Pinpoint the cell where the given text exists, returning its [X, Y] midpoint coordinate. 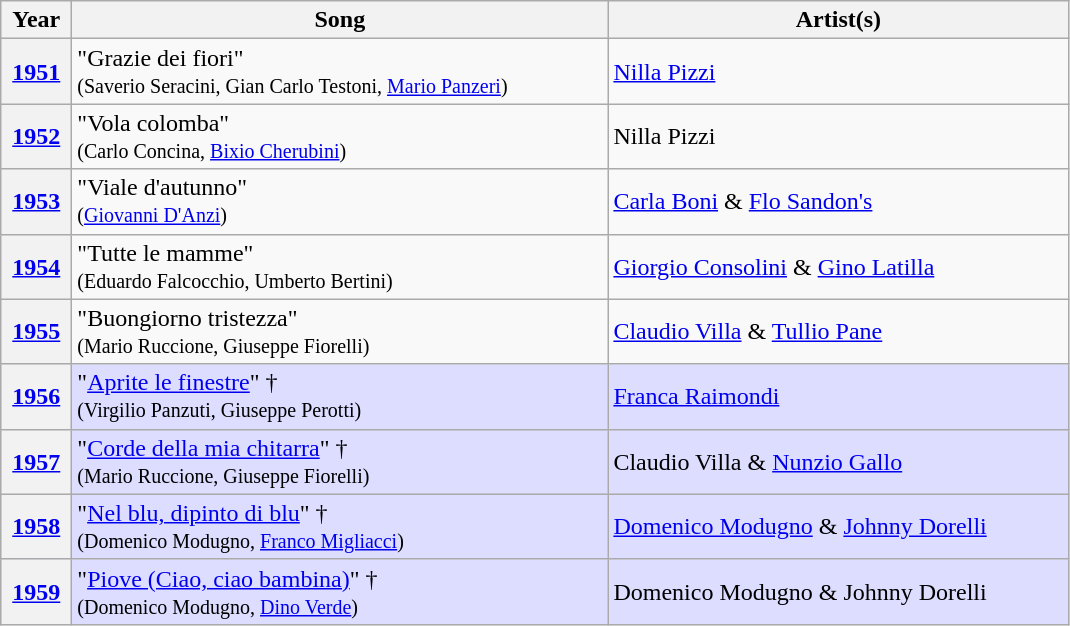
Artist(s) [838, 20]
1954 [36, 266]
1955 [36, 332]
Franca Raimondi [838, 396]
"Grazie dei fiori"(Saverio Seracini, Gian Carlo Testoni, Mario Panzeri) [340, 72]
"Buongiorno tristezza"(Mario Ruccione, Giuseppe Fiorelli) [340, 332]
"Tutte le mamme"(Eduardo Falcocchio, Umberto Bertini) [340, 266]
Giorgio Consolini & Gino Latilla [838, 266]
1953 [36, 202]
1952 [36, 136]
1951 [36, 72]
"Aprite le finestre" †(Virgilio Panzuti, Giuseppe Perotti) [340, 396]
"Viale d'autunno"(Giovanni D'Anzi) [340, 202]
1958 [36, 526]
"Corde della mia chitarra" †(Mario Ruccione, Giuseppe Fiorelli) [340, 462]
1957 [36, 462]
"Vola colomba"(Carlo Concina, Bixio Cherubini) [340, 136]
Song [340, 20]
1959 [36, 592]
1956 [36, 396]
"Piove (Ciao, ciao bambina)" †(Domenico Modugno, Dino Verde) [340, 592]
Claudio Villa & Tullio Pane [838, 332]
Claudio Villa & Nunzio Gallo [838, 462]
Year [36, 20]
"Nel blu, dipinto di blu" †(Domenico Modugno, Franco Migliacci) [340, 526]
Carla Boni & Flo Sandon's [838, 202]
